Return (X, Y) of the center of cell containing provided text 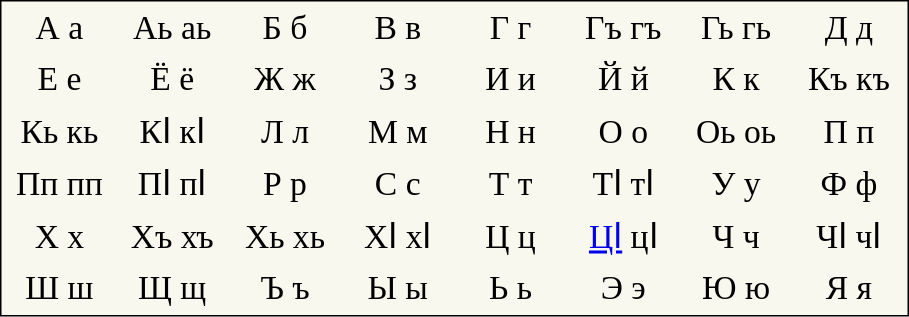
С с (398, 184)
Щ щ (172, 288)
В в (398, 28)
Ц ц (511, 237)
Й й (623, 80)
Н н (511, 131)
Б б (285, 28)
Э э (623, 288)
Ы ы (398, 288)
Ё ё (172, 80)
Ч ч (736, 237)
Г г (511, 28)
Тӏ тӏ (623, 184)
Т т (511, 184)
Ж ж (285, 80)
О о (623, 131)
Хӏ хӏ (398, 237)
И и (511, 80)
Хь хь (285, 237)
Кь кь (59, 131)
А а (59, 28)
Л л (285, 131)
Хъ хъ (172, 237)
П п (849, 131)
З з (398, 80)
Оь оь (736, 131)
Ф ф (849, 184)
Пп пп (59, 184)
Гъ гъ (623, 28)
Аь аь (172, 28)
Х х (59, 237)
Е е (59, 80)
Ш ш (59, 288)
Пӏ пӏ (172, 184)
Д д (849, 28)
М м (398, 131)
У у (736, 184)
Кӏ кӏ (172, 131)
Ъ ъ (285, 288)
Цӏ цӏ (623, 237)
Чӏ чӏ (849, 237)
Ь ь (511, 288)
Къ къ (849, 80)
Ю ю (736, 288)
К к (736, 80)
Р р (285, 184)
Гь гь (736, 28)
Я я (849, 288)
